Output the (x, y) coordinate of the center of the cell containing the given text.  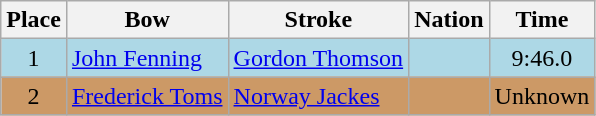
Gordon Thomson (318, 58)
John Fenning (147, 58)
Norway Jackes (318, 96)
Time (542, 20)
2 (34, 96)
Place (34, 20)
Nation (449, 20)
Unknown (542, 96)
Bow (147, 20)
Frederick Toms (147, 96)
9:46.0 (542, 58)
Stroke (318, 20)
1 (34, 58)
